From the cell containing the given text, extract its center point as (X, Y) coordinate. 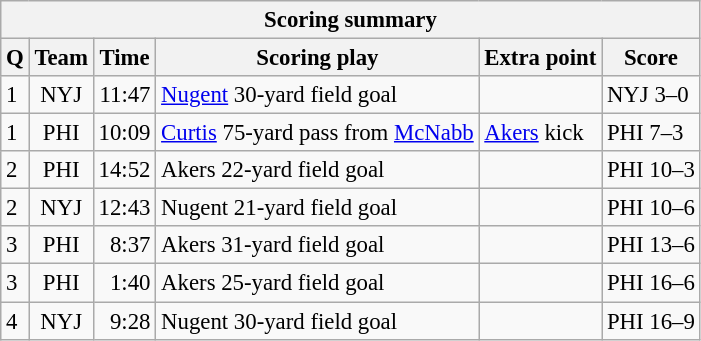
10:09 (124, 133)
Time (124, 58)
PHI 10–3 (652, 170)
PHI 7–3 (652, 133)
Scoring play (318, 58)
14:52 (124, 170)
PHI 13–6 (652, 245)
Akers 31-yard field goal (318, 245)
Akers 22-yard field goal (318, 170)
8:37 (124, 245)
4 (15, 321)
12:43 (124, 208)
Extra point (540, 58)
Scoring summary (350, 20)
Score (652, 58)
Akers 25-yard field goal (318, 283)
9:28 (124, 321)
PHI 16–9 (652, 321)
NYJ 3–0 (652, 95)
11:47 (124, 95)
Akers kick (540, 133)
PHI 16–6 (652, 283)
Q (15, 58)
PHI 10–6 (652, 208)
Team (61, 58)
Curtis 75-yard pass from McNabb (318, 133)
1:40 (124, 283)
Nugent 21-yard field goal (318, 208)
